Search for the cell housing the specified text and yield its (x, y) center coordinate. 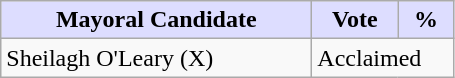
Acclaimed (383, 58)
Mayoral Candidate (156, 20)
Vote (355, 20)
Sheilagh O'Leary (X) (156, 58)
% (426, 20)
